Detect which cell encompasses the target text, then output its [X, Y] center coordinate. 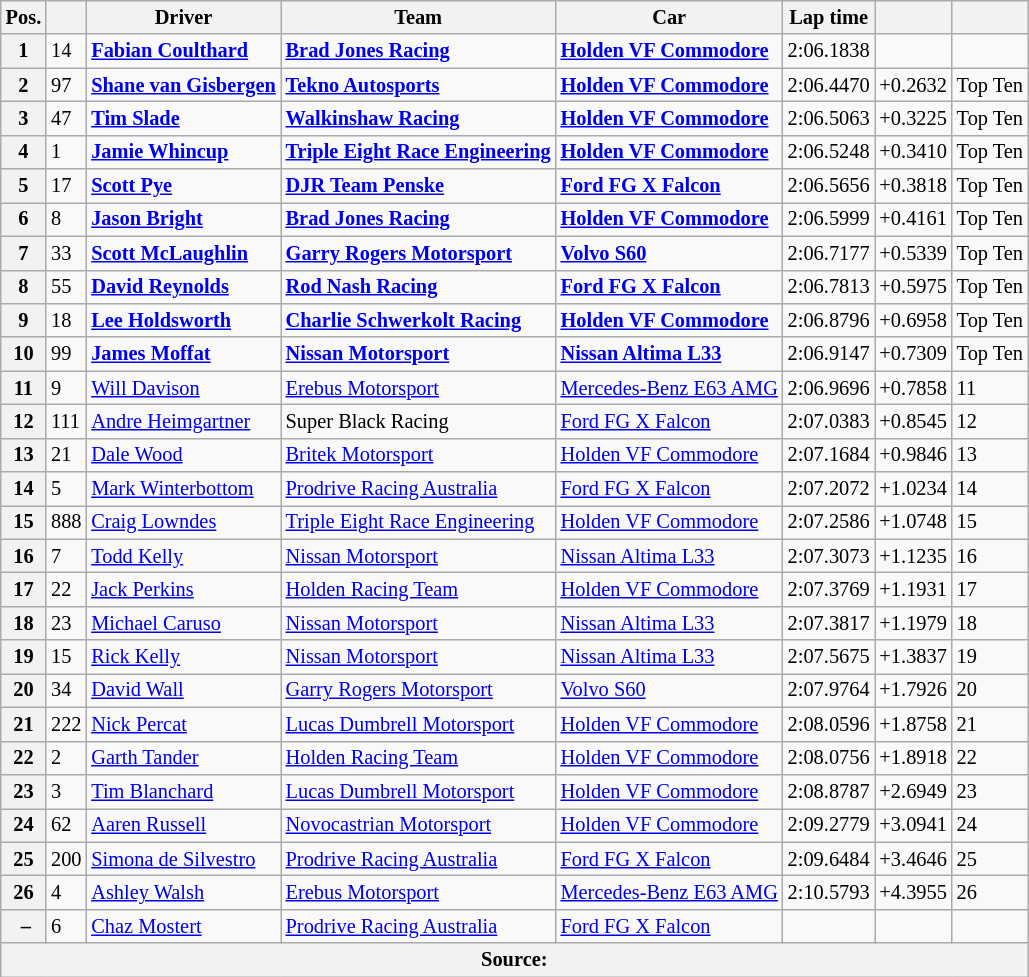
Britek Motorsport [418, 455]
222 [66, 724]
2:07.2072 [829, 489]
James Moffat [183, 354]
Jack Perkins [183, 589]
33 [66, 253]
+0.3410 [914, 152]
+0.4161 [914, 219]
Garth Tander [183, 758]
2:06.5063 [829, 118]
DJR Team Penske [418, 186]
2:06.5656 [829, 186]
Andre Heimgartner [183, 421]
2:06.5999 [829, 219]
2:07.9764 [829, 690]
2:09.6484 [829, 859]
David Wall [183, 690]
+3.4646 [914, 859]
Fabian Coulthard [183, 51]
Ashley Walsh [183, 892]
Tim Blanchard [183, 791]
Nick Percat [183, 724]
Novocastrian Motorsport [418, 825]
10 [24, 354]
Chaz Mostert [183, 926]
– [24, 926]
+3.0941 [914, 825]
+1.8758 [914, 724]
2:06.4470 [829, 85]
2:08.0596 [829, 724]
2:06.5248 [829, 152]
2:06.7177 [829, 253]
2:06.9696 [829, 388]
+1.0748 [914, 522]
2:09.2779 [829, 825]
Tim Slade [183, 118]
2:07.3769 [829, 589]
55 [66, 287]
Car [670, 17]
+1.1931 [914, 589]
Shane van Gisbergen [183, 85]
888 [66, 522]
+0.3225 [914, 118]
200 [66, 859]
Michael Caruso [183, 623]
+1.8918 [914, 758]
2:06.1838 [829, 51]
Mark Winterbottom [183, 489]
+0.9846 [914, 455]
2:08.0756 [829, 758]
2:07.0383 [829, 421]
David Reynolds [183, 287]
99 [66, 354]
+0.2632 [914, 85]
+1.0234 [914, 489]
+0.7309 [914, 354]
Super Black Racing [418, 421]
2:07.3817 [829, 623]
Team [418, 17]
Source: [514, 960]
34 [66, 690]
Rick Kelly [183, 657]
Aaren Russell [183, 825]
2:07.2586 [829, 522]
+0.5975 [914, 287]
+0.7858 [914, 388]
+1.1979 [914, 623]
47 [66, 118]
2:07.1684 [829, 455]
+2.6949 [914, 791]
Dale Wood [183, 455]
+4.3955 [914, 892]
2:10.5793 [829, 892]
2:07.3073 [829, 556]
Craig Lowndes [183, 522]
+1.7926 [914, 690]
+0.6958 [914, 320]
Driver [183, 17]
62 [66, 825]
2:06.9147 [829, 354]
Walkinshaw Racing [418, 118]
Rod Nash Racing [418, 287]
Lap time [829, 17]
Simona de Silvestro [183, 859]
Scott McLaughlin [183, 253]
Pos. [24, 17]
Jamie Whincup [183, 152]
Jason Bright [183, 219]
2:07.5675 [829, 657]
Will Davison [183, 388]
97 [66, 85]
+0.8545 [914, 421]
2:08.8787 [829, 791]
Lee Holdsworth [183, 320]
2:06.8796 [829, 320]
+1.1235 [914, 556]
Charlie Schwerkolt Racing [418, 320]
+1.3837 [914, 657]
111 [66, 421]
Tekno Autosports [418, 85]
+0.3818 [914, 186]
Todd Kelly [183, 556]
2:06.7813 [829, 287]
+0.5339 [914, 253]
Scott Pye [183, 186]
